Find where the given text appears and provide that cell's center as (x, y) coordinate. 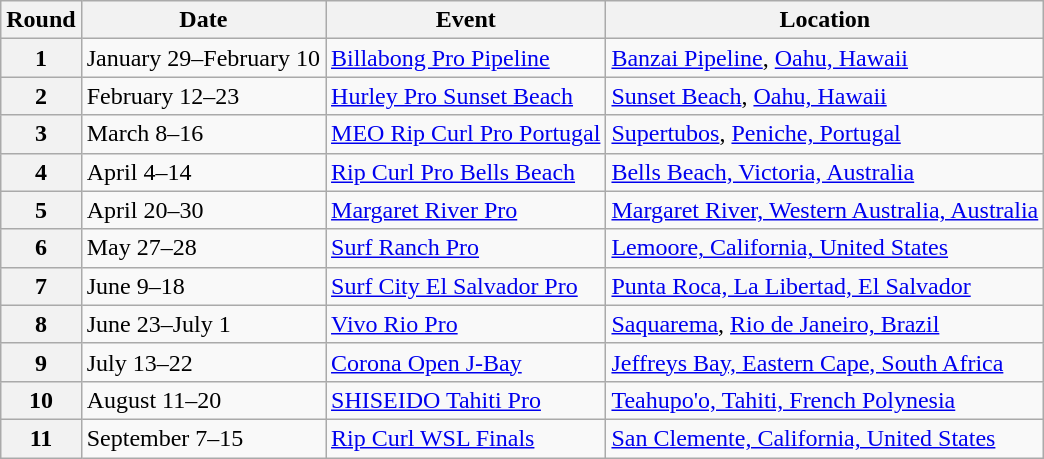
9 (41, 362)
Punta Roca, La Libertad, El Salvador (825, 286)
5 (41, 210)
Sunset Beach, Oahu, Hawaii (825, 96)
Date (203, 20)
September 7–15 (203, 438)
SHISEIDO Tahiti Pro (466, 400)
Corona Open J-Bay (466, 362)
Hurley Pro Sunset Beach (466, 96)
January 29–February 10 (203, 58)
Banzai Pipeline, Oahu, Hawaii (825, 58)
Teahupo'o, Tahiti, French Polynesia (825, 400)
MEO Rip Curl Pro Portugal (466, 134)
Billabong Pro Pipeline (466, 58)
Round (41, 20)
2 (41, 96)
Rip Curl WSL Finals (466, 438)
Rip Curl Pro Bells Beach (466, 172)
1 (41, 58)
10 (41, 400)
Supertubos, Peniche, Portugal (825, 134)
Event (466, 20)
Vivo Rio Pro (466, 324)
June 9–18 (203, 286)
March 8–16 (203, 134)
11 (41, 438)
April 20–30 (203, 210)
Saquarema, Rio de Janeiro, Brazil (825, 324)
July 13–22 (203, 362)
August 11–20 (203, 400)
Margaret River Pro (466, 210)
San Clemente, California, United States (825, 438)
Lemoore, California, United States (825, 248)
Bells Beach, Victoria, Australia (825, 172)
8 (41, 324)
4 (41, 172)
7 (41, 286)
Surf Ranch Pro (466, 248)
May 27–28 (203, 248)
April 4–14 (203, 172)
Jeffreys Bay, Eastern Cape, South Africa (825, 362)
Location (825, 20)
Margaret River, Western Australia, Australia (825, 210)
June 23–July 1 (203, 324)
3 (41, 134)
Surf City El Salvador Pro (466, 286)
6 (41, 248)
February 12–23 (203, 96)
